From the cell containing the given text, extract its center point as [X, Y] coordinate. 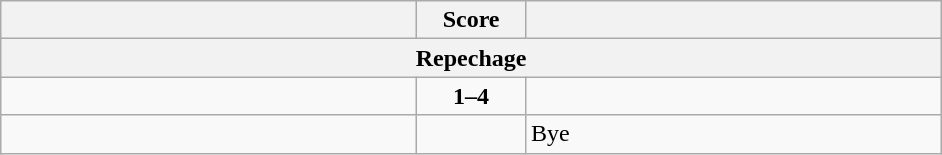
Score [472, 20]
Repechage [472, 58]
1–4 [472, 96]
Bye [733, 134]
